Extract the [X, Y] coordinate from the center of the cell holding the provided text.  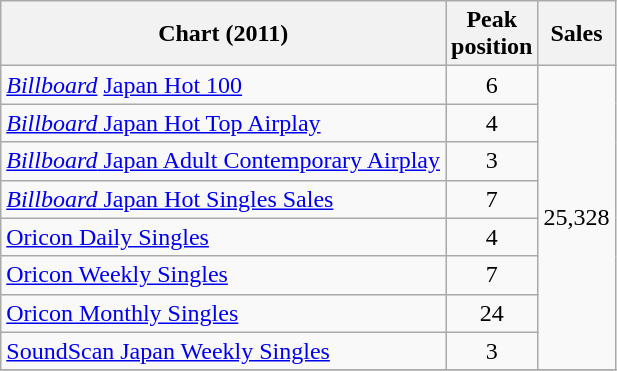
Billboard Japan Hot Top Airplay [224, 123]
Chart (2011) [224, 34]
Peakposition [492, 34]
Sales [576, 34]
SoundScan Japan Weekly Singles [224, 351]
Billboard Japan Hot 100 [224, 85]
Billboard Japan Adult Contemporary Airplay [224, 161]
25,328 [576, 218]
24 [492, 313]
6 [492, 85]
Oricon Weekly Singles [224, 275]
Billboard Japan Hot Singles Sales [224, 199]
Oricon Monthly Singles [224, 313]
Oricon Daily Singles [224, 237]
